Return (x, y) of the center of cell containing provided text 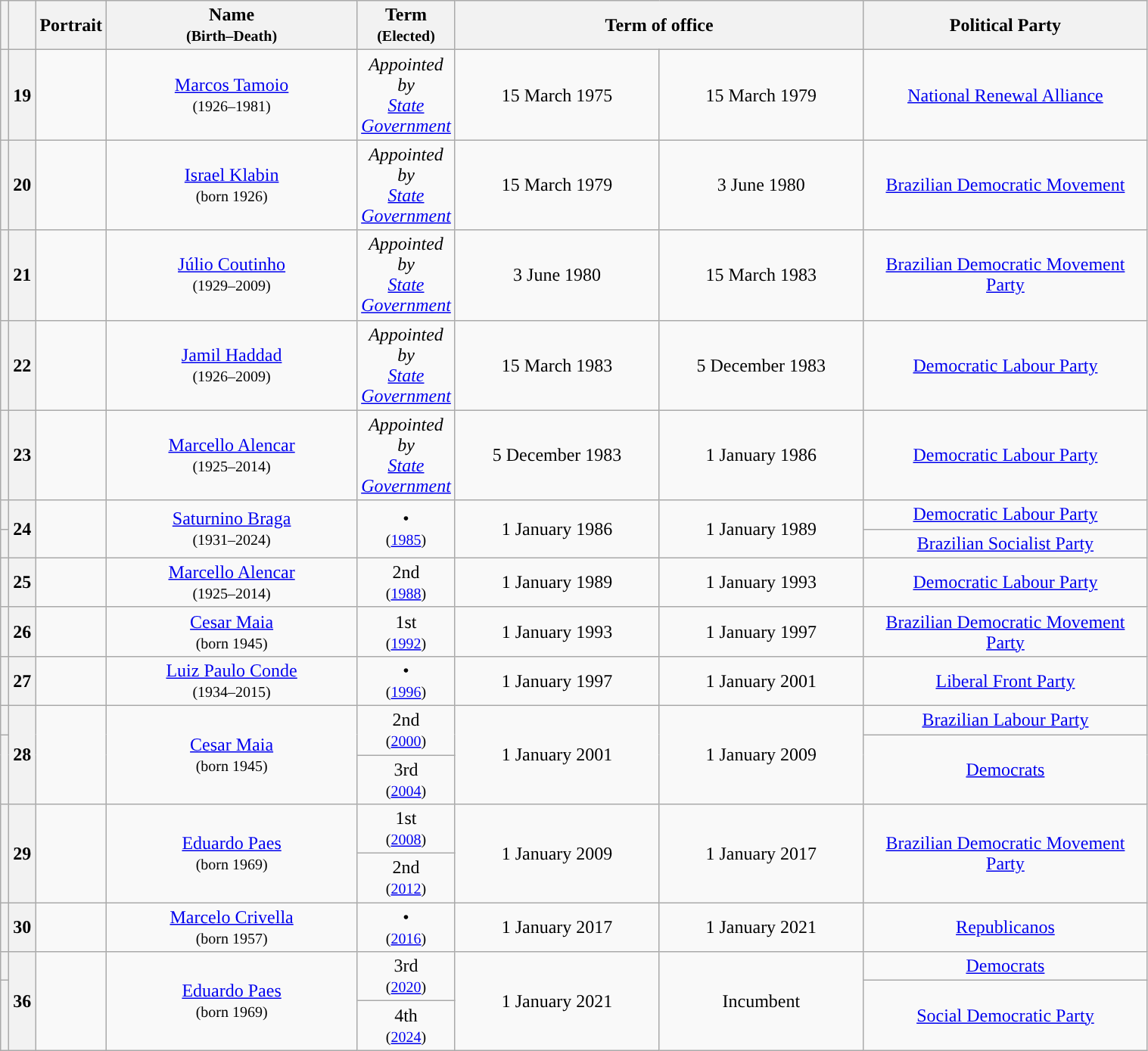
Portrait (71, 26)
19 (23, 95)
1st(1992) (406, 631)
Marcos Tamoio(1926–1981) (232, 95)
Term of office (659, 26)
20 (23, 185)
Liberal Front Party (1005, 681)
•(1996) (406, 681)
Israel Klabin(born 1926) (232, 185)
36 (23, 1001)
4th(2024) (406, 1026)
Brazilian Socialist Party (1005, 543)
Political Party (1005, 26)
Social Democratic Party (1005, 1015)
Term(Elected) (406, 26)
29 (23, 854)
26 (23, 631)
23 (23, 456)
15 March 1975 (557, 95)
Incumbent (761, 1001)
25 (23, 583)
2nd(2012) (406, 878)
2nd(1988) (406, 583)
30 (23, 928)
3rd(2020) (406, 976)
Luiz Paulo Conde(1934–2015) (232, 681)
1st(2008) (406, 829)
3rd(2004) (406, 779)
National Renewal Alliance (1005, 95)
Brazilian Labour Party (1005, 720)
2nd(2000) (406, 729)
Saturnino Braga(1931–2024) (232, 529)
24 (23, 529)
•(1985) (406, 529)
Júlio Coutinho(1929–2009) (232, 275)
•(2016) (406, 928)
Brazilian Democratic Movement (1005, 185)
Jamil Haddad(1926–2009) (232, 365)
21 (23, 275)
Marcelo Crivella(born 1957) (232, 928)
Name(Birth–Death) (232, 26)
Republicanos (1005, 928)
22 (23, 365)
27 (23, 681)
28 (23, 754)
